Return the [X, Y] coordinate for the center point of the cell that contains the specified text.  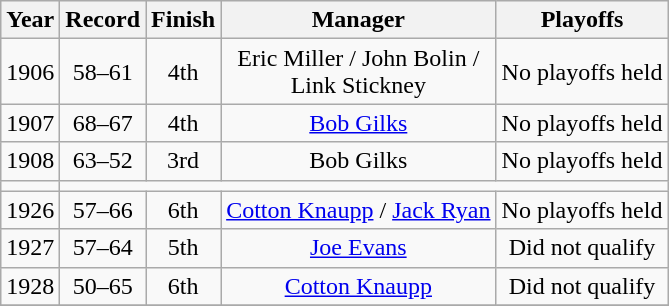
5th [184, 248]
1927 [30, 248]
Year [30, 20]
3rd [184, 161]
58–61 [103, 72]
Finish [184, 20]
63–52 [103, 161]
1908 [30, 161]
1907 [30, 123]
57–66 [103, 210]
1928 [30, 286]
Cotton Knaupp / Jack Ryan [358, 210]
Eric Miller / John Bolin / Link Stickney [358, 72]
1926 [30, 210]
1906 [30, 72]
Manager [358, 20]
Joe Evans [358, 248]
Record [103, 20]
Cotton Knaupp [358, 286]
Playoffs [582, 20]
68–67 [103, 123]
50–65 [103, 286]
57–64 [103, 248]
